Pinpoint the cell where the given text exists, returning its [x, y] midpoint coordinate. 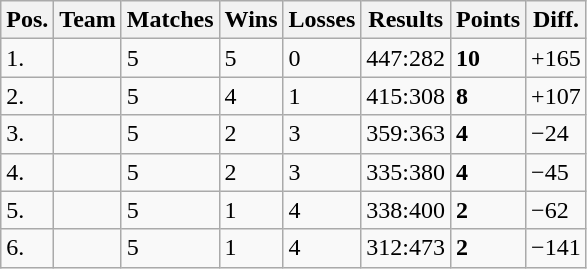
335:380 [406, 172]
Points [488, 20]
Diff. [556, 20]
Losses [322, 20]
3. [28, 134]
+165 [556, 58]
Pos. [28, 20]
10 [488, 58]
338:400 [406, 210]
1. [28, 58]
Team [88, 20]
8 [488, 96]
Wins [251, 20]
−62 [556, 210]
4. [28, 172]
−141 [556, 248]
Matches [170, 20]
415:308 [406, 96]
−45 [556, 172]
+107 [556, 96]
6. [28, 248]
Results [406, 20]
0 [322, 58]
−24 [556, 134]
447:282 [406, 58]
2. [28, 96]
5. [28, 210]
359:363 [406, 134]
312:473 [406, 248]
